Capture the cell that displays the provided text and extract its (x, y) central coordinate. 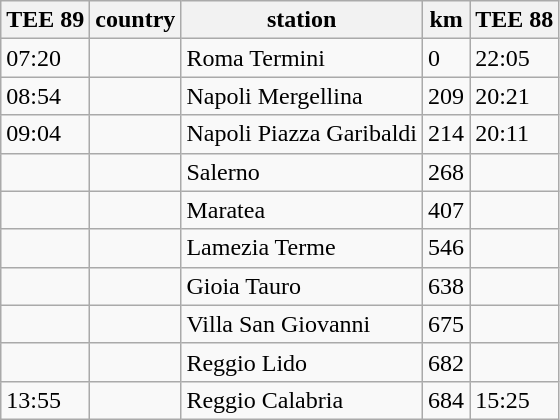
Napoli Mergellina (302, 96)
08:54 (46, 96)
Reggio Calabria (302, 400)
TEE 89 (46, 20)
268 (446, 172)
22:05 (514, 58)
684 (446, 400)
214 (446, 134)
682 (446, 362)
Roma Termini (302, 58)
Reggio Lido (302, 362)
km (446, 20)
TEE 88 (514, 20)
09:04 (46, 134)
Maratea (302, 210)
407 (446, 210)
Napoli Piazza Garibaldi (302, 134)
0 (446, 58)
20:11 (514, 134)
07:20 (46, 58)
15:25 (514, 400)
Villa San Giovanni (302, 324)
Lamezia Terme (302, 248)
13:55 (46, 400)
209 (446, 96)
country (136, 20)
station (302, 20)
638 (446, 286)
Salerno (302, 172)
20:21 (514, 96)
546 (446, 248)
Gioia Tauro (302, 286)
675 (446, 324)
